Pinpoint the cell where the given text exists, returning its [X, Y] midpoint coordinate. 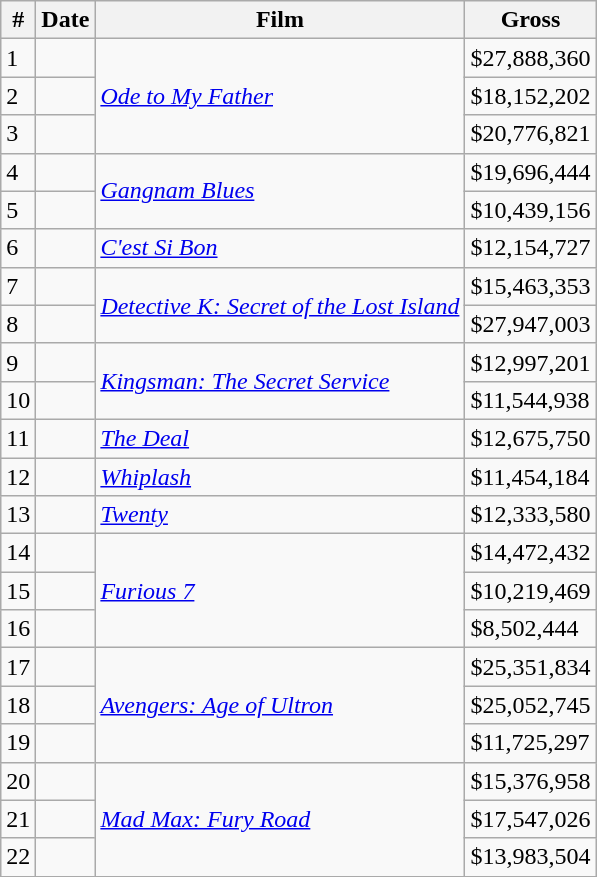
Twenty [280, 515]
9 [18, 362]
Mad Max: Fury Road [280, 819]
$19,696,444 [530, 172]
Avengers: Age of Ultron [280, 705]
Detective K: Secret of the Lost Island [280, 305]
$18,152,202 [530, 96]
Gangnam Blues [280, 191]
12 [18, 477]
Film [280, 20]
15 [18, 591]
$12,997,201 [530, 362]
$14,472,432 [530, 553]
$17,547,026 [530, 819]
$20,776,821 [530, 134]
8 [18, 324]
$27,947,003 [530, 324]
11 [18, 438]
Gross [530, 20]
$11,544,938 [530, 400]
14 [18, 553]
5 [18, 210]
3 [18, 134]
$11,454,184 [530, 477]
19 [18, 743]
$15,376,958 [530, 781]
2 [18, 96]
$11,725,297 [530, 743]
1 [18, 58]
# [18, 20]
$13,983,504 [530, 857]
6 [18, 248]
10 [18, 400]
22 [18, 857]
$25,351,834 [530, 667]
Date [66, 20]
13 [18, 515]
C'est Si Bon [280, 248]
4 [18, 172]
$27,888,360 [530, 58]
Whiplash [280, 477]
$10,219,469 [530, 591]
$12,675,750 [530, 438]
16 [18, 629]
$25,052,745 [530, 705]
17 [18, 667]
20 [18, 781]
$12,333,580 [530, 515]
7 [18, 286]
$15,463,353 [530, 286]
21 [18, 819]
18 [18, 705]
The Deal [280, 438]
Kingsman: The Secret Service [280, 381]
$12,154,727 [530, 248]
$8,502,444 [530, 629]
Furious 7 [280, 591]
Ode to My Father [280, 96]
$10,439,156 [530, 210]
